Find where the given text appears and provide that cell's center as [X, Y] coordinate. 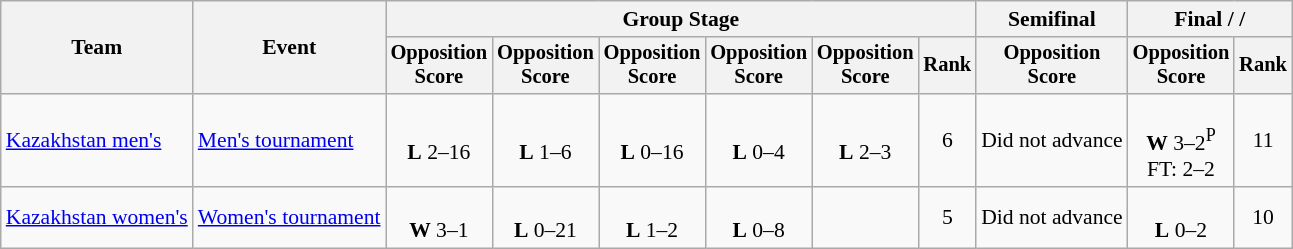
L 1–2 [652, 218]
Women's tournament [290, 218]
L 0–16 [652, 140]
Event [290, 48]
10 [1263, 218]
W 3–2PFT: 2–2 [1182, 140]
6 [947, 140]
Team [97, 48]
5 [947, 218]
Semifinal [1052, 19]
L 1–6 [546, 140]
Kazakhstan men's [97, 140]
W 3–1 [440, 218]
L 0–8 [758, 218]
L 0–2 [1182, 218]
Men's tournament [290, 140]
Final / / [1210, 19]
L 0–21 [546, 218]
Group Stage [682, 19]
11 [1263, 140]
Kazakhstan women's [97, 218]
L 0–4 [758, 140]
L 2–16 [440, 140]
L 2–3 [866, 140]
